Capture the cell that displays the provided text and extract its [x, y] central coordinate. 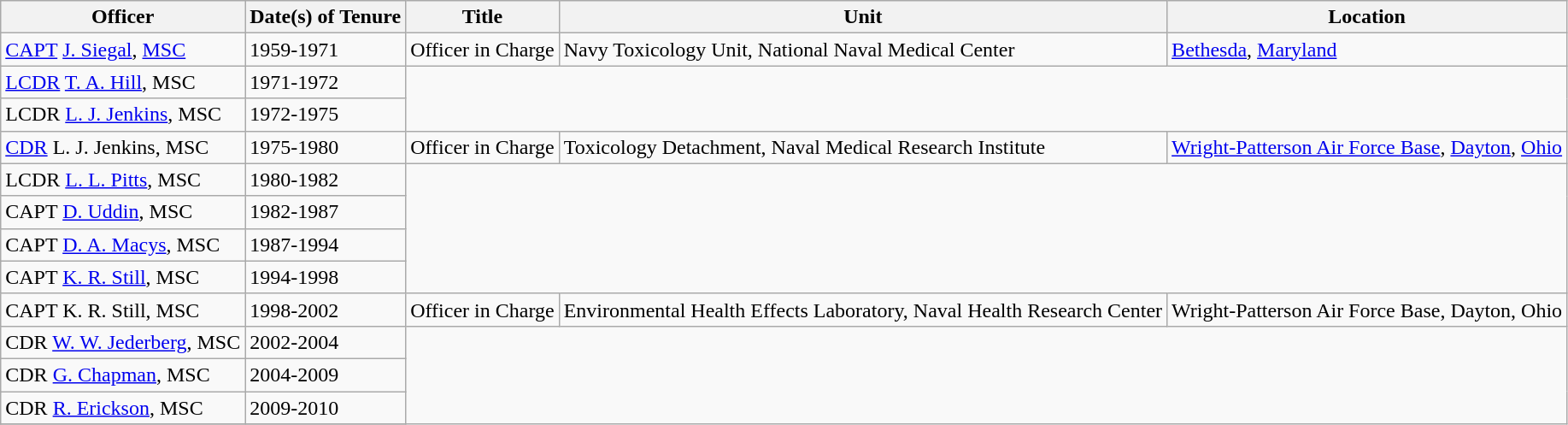
CAPT J. Siegal, MSC [123, 50]
CDR G. Chapman, MSC [123, 375]
1980-1982 [326, 180]
1987-1994 [326, 245]
CDR W. W. Jederberg, MSC [123, 342]
Toxicology Detachment, Naval Medical Research Institute [863, 147]
1959-1971 [326, 50]
Bethesda, Maryland [1367, 50]
LCDR L. L. Pitts, MSC [123, 180]
Location [1367, 17]
LCDR L. J. Jenkins, MSC [123, 115]
Officer [123, 17]
1982-1987 [326, 212]
Navy Toxicology Unit, National Naval Medical Center [863, 50]
LCDR T. A. Hill, MSC [123, 82]
1971-1972 [326, 82]
1998-2002 [326, 310]
CDR R. Erickson, MSC [123, 408]
Date(s) of Tenure [326, 17]
1994-1998 [326, 277]
2009-2010 [326, 408]
Title [482, 17]
1975-1980 [326, 147]
Environmental Health Effects Laboratory, Naval Health Research Center [863, 310]
CDR L. J. Jenkins, MSC [123, 147]
CAPT D. A. Macys, MSC [123, 245]
2002-2004 [326, 342]
Unit [863, 17]
1972-1975 [326, 115]
2004-2009 [326, 375]
CAPT D. Uddin, MSC [123, 212]
